Output the (X, Y) coordinate of the center of the cell containing the given text.  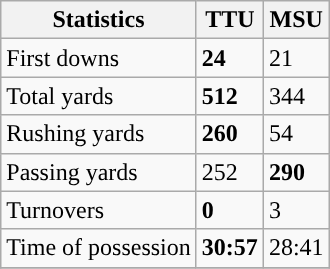
First downs (99, 58)
Rushing yards (99, 134)
28:41 (296, 248)
0 (230, 210)
Statistics (99, 20)
Passing yards (99, 172)
260 (230, 134)
Total yards (99, 96)
54 (296, 134)
344 (296, 96)
21 (296, 58)
512 (230, 96)
30:57 (230, 248)
Time of possession (99, 248)
TTU (230, 20)
3 (296, 210)
Turnovers (99, 210)
252 (230, 172)
290 (296, 172)
MSU (296, 20)
24 (230, 58)
